Capture the cell that displays the provided text and extract its (X, Y) central coordinate. 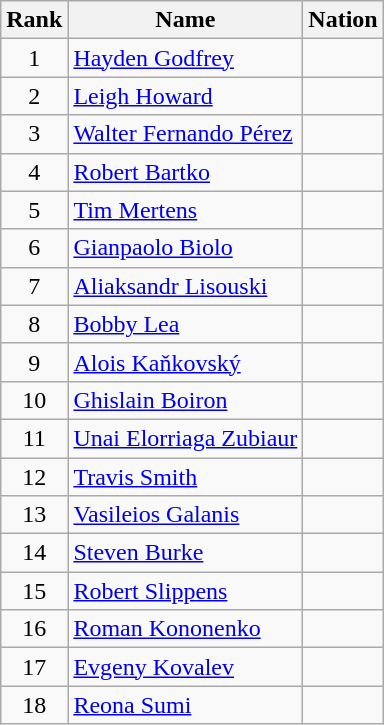
6 (34, 248)
1 (34, 58)
16 (34, 629)
Name (186, 20)
8 (34, 324)
Reona Sumi (186, 705)
Rank (34, 20)
17 (34, 667)
Leigh Howard (186, 96)
Alois Kaňkovský (186, 362)
Walter Fernando Pérez (186, 134)
Steven Burke (186, 553)
Hayden Godfrey (186, 58)
Vasileios Galanis (186, 515)
Travis Smith (186, 477)
7 (34, 286)
3 (34, 134)
18 (34, 705)
Robert Bartko (186, 172)
12 (34, 477)
4 (34, 172)
15 (34, 591)
10 (34, 400)
11 (34, 438)
2 (34, 96)
Aliaksandr Lisouski (186, 286)
Evgeny Kovalev (186, 667)
Roman Kononenko (186, 629)
14 (34, 553)
Gianpaolo Biolo (186, 248)
5 (34, 210)
Tim Mertens (186, 210)
13 (34, 515)
Robert Slippens (186, 591)
Unai Elorriaga Zubiaur (186, 438)
9 (34, 362)
Bobby Lea (186, 324)
Ghislain Boiron (186, 400)
Nation (343, 20)
